Capture the cell that displays the provided text and extract its (X, Y) central coordinate. 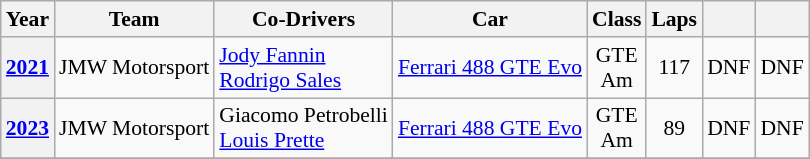
117 (674, 68)
2023 (28, 128)
Team (134, 19)
Co-Drivers (304, 19)
Jody Fannin Rodrigo Sales (304, 68)
89 (674, 128)
Car (490, 19)
Laps (674, 19)
Year (28, 19)
Giacomo Petrobelli Louis Prette (304, 128)
Class (616, 19)
2021 (28, 68)
